For the text-containing cell, return its midpoint in (x, y) coordinate format. 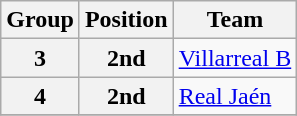
3 (40, 58)
Villarreal B (235, 58)
Team (235, 20)
Group (40, 20)
Real Jaén (235, 96)
4 (40, 96)
Position (126, 20)
